Extract the (x, y) coordinate from the center of the cell holding the provided text.  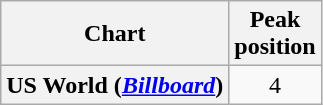
US World (Billboard) (115, 85)
Chart (115, 34)
Peakposition (275, 34)
4 (275, 85)
